Pinpoint the cell where the given text exists, returning its (X, Y) midpoint coordinate. 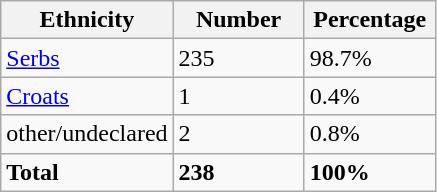
Serbs (87, 58)
1 (238, 96)
100% (370, 172)
98.7% (370, 58)
Croats (87, 96)
238 (238, 172)
Number (238, 20)
other/undeclared (87, 134)
2 (238, 134)
Percentage (370, 20)
0.8% (370, 134)
0.4% (370, 96)
235 (238, 58)
Ethnicity (87, 20)
Total (87, 172)
